Provide the (X, Y) coordinate of the cell's center where the given text is located.  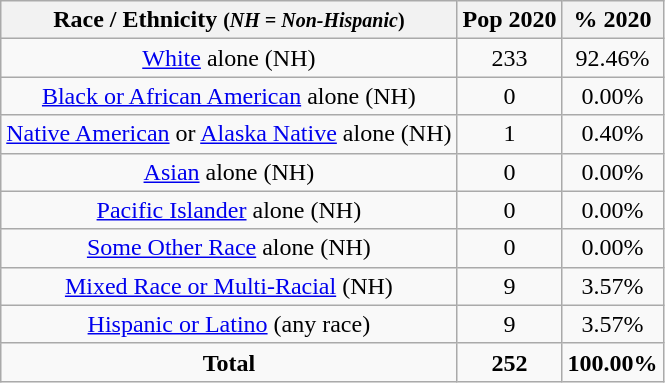
233 (510, 58)
92.46% (612, 58)
Black or African American alone (NH) (229, 96)
Total (229, 362)
0.40% (612, 134)
Hispanic or Latino (any race) (229, 324)
Race / Ethnicity (NH = Non-Hispanic) (229, 20)
252 (510, 362)
Pacific Islander alone (NH) (229, 210)
Native American or Alaska Native alone (NH) (229, 134)
Some Other Race alone (NH) (229, 248)
100.00% (612, 362)
Pop 2020 (510, 20)
White alone (NH) (229, 58)
1 (510, 134)
% 2020 (612, 20)
Asian alone (NH) (229, 172)
Mixed Race or Multi-Racial (NH) (229, 286)
